Scan for the cell matching the given text and deliver its (X, Y) coordinate at center. 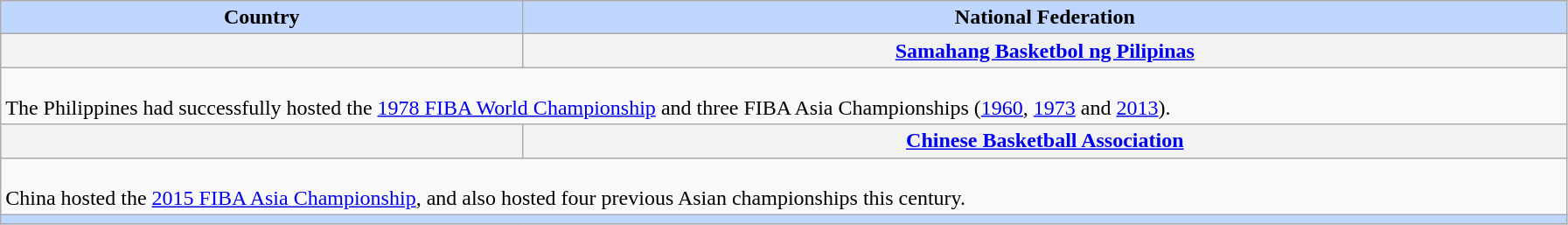
Samahang Basketbol ng Pilipinas (1045, 51)
Chinese Basketball Association (1045, 141)
The Philippines had successfully hosted the 1978 FIBA World Championship and three FIBA Asia Championships (1960, 1973 and 2013). (784, 96)
Country (262, 18)
China hosted the 2015 FIBA Asia Championship, and also hosted four previous Asian championships this century. (784, 186)
National Federation (1045, 18)
